Pinpoint the cell where the given text exists, returning its [x, y] midpoint coordinate. 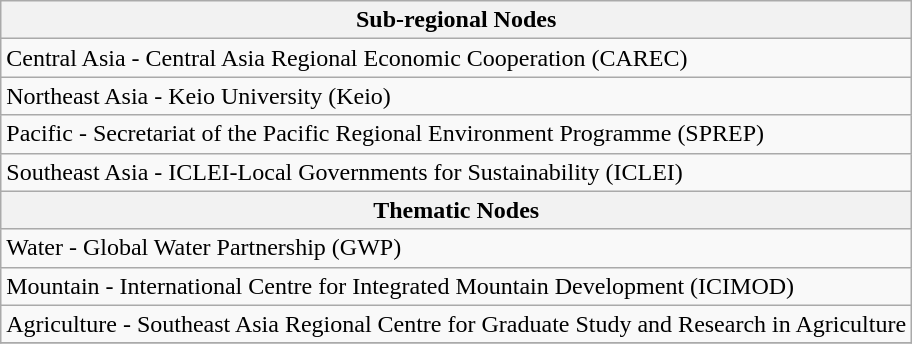
Mountain - International Centre for Integrated Mountain Development (ICIMOD) [456, 286]
Thematic Nodes [456, 210]
Southeast Asia - ICLEI-Local Governments for Sustainability (ICLEI) [456, 172]
Agriculture - Southeast Asia Regional Centre for Graduate Study and Research in Agriculture [456, 324]
Central Asia - Central Asia Regional Economic Cooperation (CAREC) [456, 58]
Sub-regional Nodes [456, 20]
Northeast Asia - Keio University (Keio) [456, 96]
Pacific - Secretariat of the Pacific Regional Environment Programme (SPREP) [456, 134]
Water - Global Water Partnership (GWP) [456, 248]
